Locate the cell with the specified text and output its (X, Y) center coordinate. 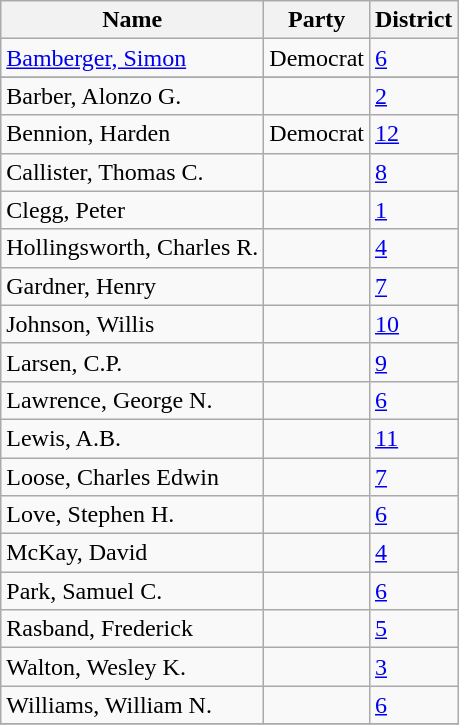
Larsen, C.P. (132, 362)
Party (317, 20)
Barber, Alonzo G. (132, 96)
Hollingsworth, Charles R. (132, 248)
McKay, David (132, 553)
Clegg, Peter (132, 210)
Gardner, Henry (132, 286)
10 (413, 324)
Loose, Charles Edwin (132, 477)
Johnson, Willis (132, 324)
8 (413, 172)
Rasband, Frederick (132, 629)
Williams, William N. (132, 705)
Park, Samuel C. (132, 591)
Bamberger, Simon (132, 58)
Bennion, Harden (132, 134)
1 (413, 210)
Lawrence, George N. (132, 400)
Walton, Wesley K. (132, 667)
Lewis, A.B. (132, 438)
Name (132, 20)
Love, Stephen H. (132, 515)
5 (413, 629)
9 (413, 362)
2 (413, 96)
District (413, 20)
Callister, Thomas C. (132, 172)
3 (413, 667)
12 (413, 134)
11 (413, 438)
